Output the [x, y] coordinate of the center of the cell containing the given text.  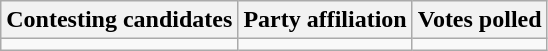
Votes polled [480, 20]
Contesting candidates [120, 20]
Party affiliation [325, 20]
